Identify which cell holds the provided text, then report its (X, Y) central coordinate. 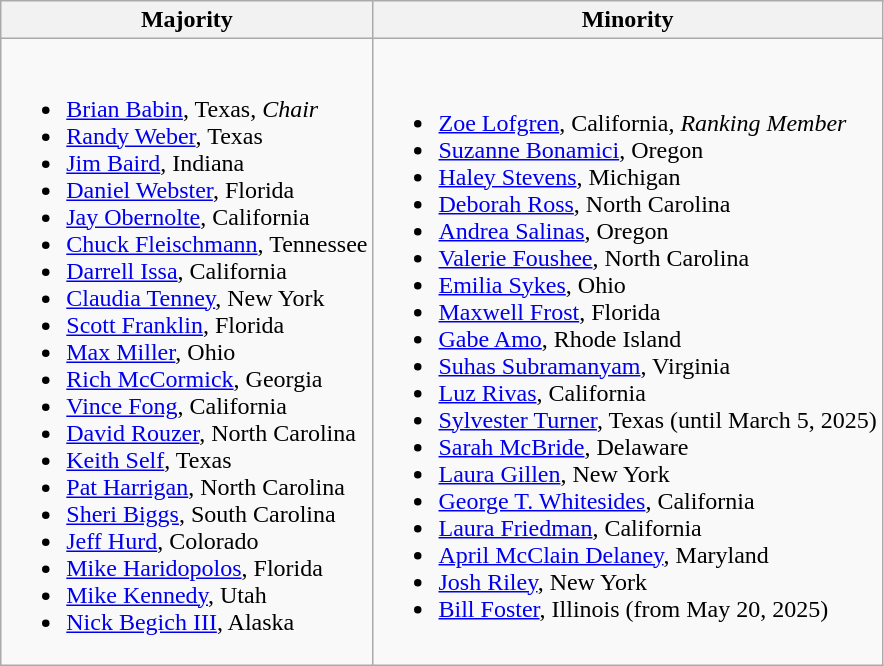
Majority (187, 20)
Minority (628, 20)
